Identify which cell holds the provided text, then report its [x, y] central coordinate. 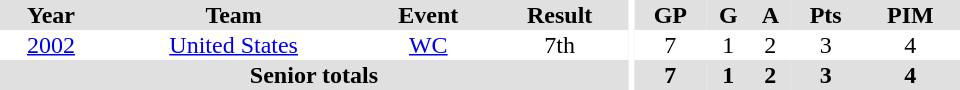
Senior totals [314, 75]
G [728, 15]
PIM [910, 15]
Year [51, 15]
United States [234, 45]
A [770, 15]
Team [234, 15]
WC [428, 45]
Pts [826, 15]
Event [428, 15]
2002 [51, 45]
Result [560, 15]
GP [670, 15]
7th [560, 45]
